Identify which cell holds the provided text, then report its (x, y) central coordinate. 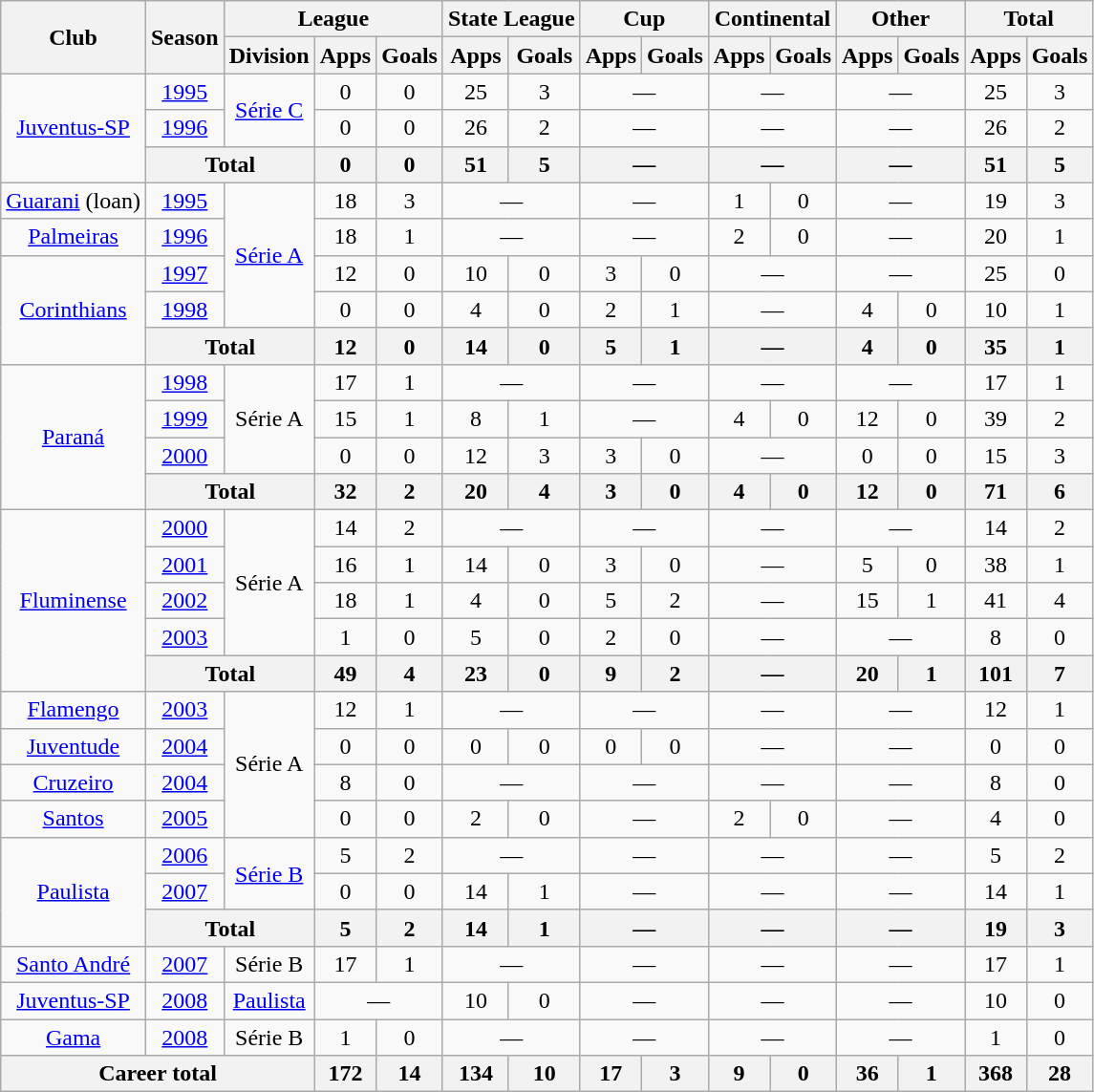
35 (996, 346)
41 (996, 601)
State League (511, 19)
Cup (644, 19)
2002 (184, 601)
Season (184, 37)
Série C (269, 110)
23 (476, 674)
Juventude (74, 746)
1999 (184, 418)
6 (1060, 492)
Club (74, 37)
2001 (184, 565)
38 (996, 565)
Palmeiras (74, 237)
Cruzeiro (74, 782)
134 (476, 1074)
7 (1060, 674)
League (332, 19)
Santos (74, 819)
2006 (184, 855)
Other (901, 19)
368 (996, 1074)
16 (345, 565)
101 (996, 674)
28 (1060, 1074)
2005 (184, 819)
172 (345, 1074)
Santo André (74, 964)
Career total (158, 1074)
Paraná (74, 437)
Guarani (loan) (74, 201)
Fluminense (74, 601)
71 (996, 492)
Division (269, 55)
Corinthians (74, 310)
Gama (74, 1037)
39 (996, 418)
Flamengo (74, 710)
32 (345, 492)
49 (345, 674)
1997 (184, 273)
36 (868, 1074)
Continental (772, 19)
